Determine the (x, y) coordinate at the center of the cell enclosing the given text.  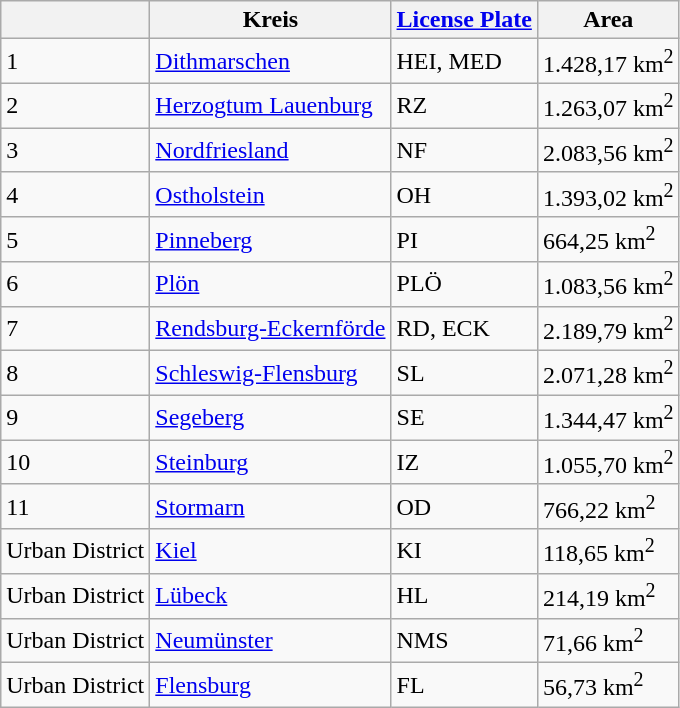
OD (464, 506)
NMS (464, 640)
Area (608, 20)
IZ (464, 462)
2 (76, 106)
KI (464, 552)
Ostholstein (270, 194)
1.428,17 km2 (608, 62)
PLÖ (464, 284)
6 (76, 284)
9 (76, 418)
Steinburg (270, 462)
1.344,47 km2 (608, 418)
RD, ECK (464, 328)
Nordfriesland (270, 150)
Kreis (270, 20)
4 (76, 194)
118,65 km2 (608, 552)
NF (464, 150)
664,25 km2 (608, 240)
HEI, MED (464, 62)
3 (76, 150)
Neumünster (270, 640)
Dithmarschen (270, 62)
11 (76, 506)
2.083,56 km2 (608, 150)
1.083,56 km2 (608, 284)
Stormarn (270, 506)
PI (464, 240)
SL (464, 374)
10 (76, 462)
HL (464, 596)
1.263,07 km2 (608, 106)
RZ (464, 106)
Segeberg (270, 418)
5 (76, 240)
Kiel (270, 552)
1.055,70 km2 (608, 462)
SE (464, 418)
OH (464, 194)
License Plate (464, 20)
2.189,79 km2 (608, 328)
2.071,28 km2 (608, 374)
Lübeck (270, 596)
FL (464, 686)
Rendsburg-Eckernförde (270, 328)
1 (76, 62)
Schleswig-Flensburg (270, 374)
Pinneberg (270, 240)
8 (76, 374)
1.393,02 km2 (608, 194)
56,73 km2 (608, 686)
71,66 km2 (608, 640)
214,19 km2 (608, 596)
7 (76, 328)
766,22 km2 (608, 506)
Flensburg (270, 686)
Herzogtum Lauenburg (270, 106)
Plön (270, 284)
